Detect which cell encompasses the target text, then output its (X, Y) center coordinate. 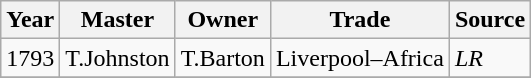
Master (118, 20)
Trade (360, 20)
Source (490, 20)
Year (30, 20)
Liverpool–Africa (360, 58)
T.Barton (222, 58)
Owner (222, 20)
1793 (30, 58)
LR (490, 58)
T.Johnston (118, 58)
